Search for the cell housing the specified text and yield its (x, y) center coordinate. 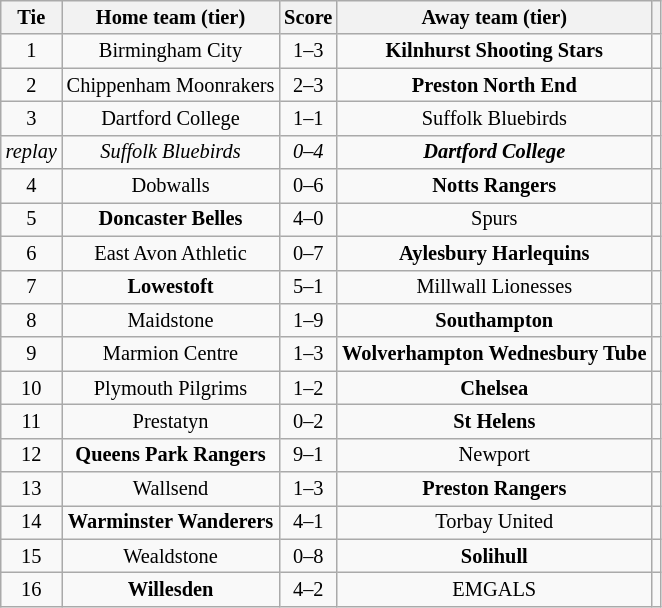
0–4 (308, 152)
11 (32, 421)
Preston North End (494, 85)
Prestatyn (171, 421)
Doncaster Belles (171, 219)
Maidstone (171, 320)
Wealdstone (171, 556)
Dobwalls (171, 186)
13 (32, 489)
Plymouth Pilgrims (171, 388)
Newport (494, 455)
1–2 (308, 388)
4 (32, 186)
Southampton (494, 320)
Aylesbury Harlequins (494, 253)
Away team (tier) (494, 17)
10 (32, 388)
0–2 (308, 421)
Wolverhampton Wednesbury Tube (494, 354)
5 (32, 219)
Marmion Centre (171, 354)
Wallsend (171, 489)
Millwall Lionesses (494, 287)
East Avon Athletic (171, 253)
9–1 (308, 455)
Warminster Wanderers (171, 522)
9 (32, 354)
Birmingham City (171, 51)
St Helens (494, 421)
1–1 (308, 118)
15 (32, 556)
replay (32, 152)
Home team (tier) (171, 17)
Queens Park Rangers (171, 455)
Torbay United (494, 522)
4–2 (308, 589)
14 (32, 522)
Solihull (494, 556)
Spurs (494, 219)
Tie (32, 17)
3 (32, 118)
0–8 (308, 556)
1 (32, 51)
Kilnhurst Shooting Stars (494, 51)
2–3 (308, 85)
Willesden (171, 589)
12 (32, 455)
0–6 (308, 186)
2 (32, 85)
Chelsea (494, 388)
Lowestoft (171, 287)
Notts Rangers (494, 186)
EMGALS (494, 589)
Chippenham Moonrakers (171, 85)
1–9 (308, 320)
8 (32, 320)
4–0 (308, 219)
4–1 (308, 522)
5–1 (308, 287)
7 (32, 287)
16 (32, 589)
Preston Rangers (494, 489)
6 (32, 253)
0–7 (308, 253)
Score (308, 17)
